Determine the (X, Y) coordinate at the center of the cell enclosing the given text.  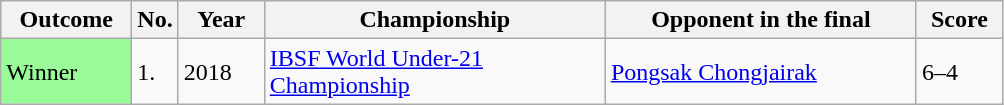
Winner (66, 72)
Pongsak Chongjairak (760, 72)
Championship (434, 20)
6–4 (959, 72)
Score (959, 20)
1. (155, 72)
Opponent in the final (760, 20)
Year (221, 20)
Outcome (66, 20)
2018 (221, 72)
IBSF World Under-21 Championship (434, 72)
No. (155, 20)
